Determine the (X, Y) coordinate at the center of the cell enclosing the given text.  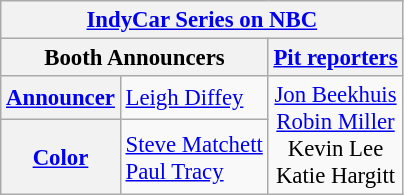
Leigh Diffey (194, 98)
Booth Announcers (134, 58)
Color (60, 158)
Jon BeekhuisRobin MillerKevin LeeKatie Hargitt (336, 136)
Announcer (60, 98)
Steve MatchettPaul Tracy (194, 158)
Pit reporters (336, 58)
IndyCar Series on NBC (202, 20)
